Capture the cell that displays the provided text and extract its [x, y] central coordinate. 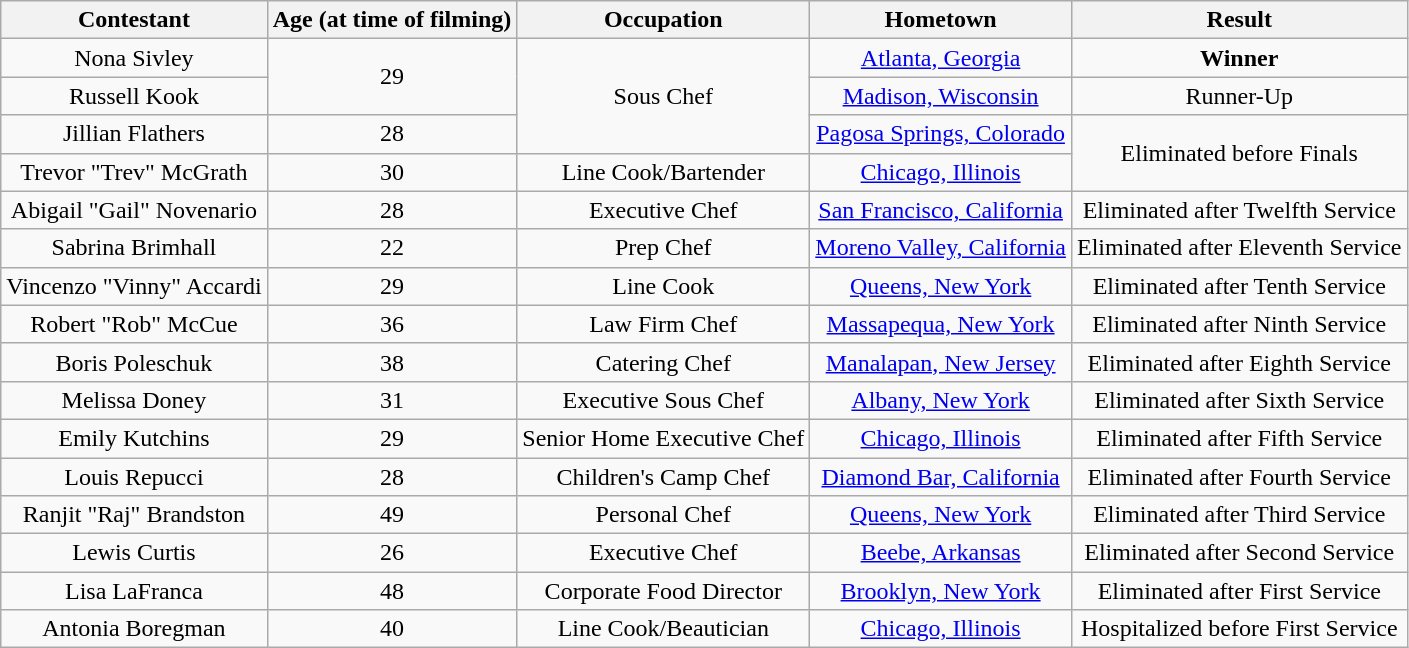
26 [392, 553]
Lewis Curtis [134, 553]
Contestant [134, 20]
Runner-Up [1239, 96]
31 [392, 400]
Hometown [941, 20]
Sabrina Brimhall [134, 248]
Eliminated after Fifth Service [1239, 438]
Eliminated before Finals [1239, 153]
Vincenzo "Vinny" Accardi [134, 286]
Eliminated after Eleventh Service [1239, 248]
Eliminated after Tenth Service [1239, 286]
48 [392, 591]
Madison, Wisconsin [941, 96]
Antonia Boregman [134, 629]
Manalapan, New Jersey [941, 362]
Occupation [664, 20]
Brooklyn, New York [941, 591]
Line Cook/Bartender [664, 172]
Eliminated after Sixth Service [1239, 400]
Boris Poleschuk [134, 362]
Moreno Valley, California [941, 248]
Senior Home Executive Chef [664, 438]
Eliminated after Twelfth Service [1239, 210]
Eliminated after First Service [1239, 591]
Corporate Food Director [664, 591]
Russell Kook [134, 96]
Winner [1239, 58]
Atlanta, Georgia [941, 58]
Abigail "Gail" Novenario [134, 210]
Eliminated after Fourth Service [1239, 477]
Executive Sous Chef [664, 400]
Massapequa, New York [941, 324]
49 [392, 515]
Albany, New York [941, 400]
Lisa LaFranca [134, 591]
Eliminated after Ninth Service [1239, 324]
Eliminated after Eighth Service [1239, 362]
Louis Repucci [134, 477]
30 [392, 172]
Jillian Flathers [134, 134]
22 [392, 248]
Prep Chef [664, 248]
Eliminated after Second Service [1239, 553]
Law Firm Chef [664, 324]
Result [1239, 20]
38 [392, 362]
Line Cook/Beautician [664, 629]
36 [392, 324]
Nona Sivley [134, 58]
Trevor "Trev" McGrath [134, 172]
Pagosa Springs, Colorado [941, 134]
Age (at time of filming) [392, 20]
Children's Camp Chef [664, 477]
Melissa Doney [134, 400]
Personal Chef [664, 515]
Ranjit "Raj" Brandston [134, 515]
San Francisco, California [941, 210]
Sous Chef [664, 96]
Line Cook [664, 286]
40 [392, 629]
Catering Chef [664, 362]
Emily Kutchins [134, 438]
Hospitalized before First Service [1239, 629]
Robert "Rob" McCue [134, 324]
Eliminated after Third Service [1239, 515]
Beebe, Arkansas [941, 553]
Diamond Bar, California [941, 477]
